Return the [X, Y] coordinate for the center point of the cell that contains the specified text.  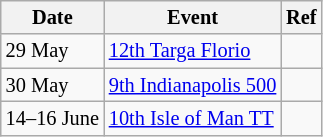
9th Indianapolis 500 [192, 85]
12th Targa Florio [192, 51]
30 May [52, 85]
29 May [52, 51]
10th Isle of Man TT [192, 118]
14–16 June [52, 118]
Ref [301, 17]
Event [192, 17]
Date [52, 17]
